Locate the cell with the specified text and output its (X, Y) center coordinate. 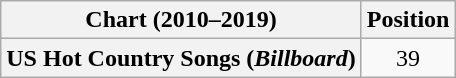
US Hot Country Songs (Billboard) (181, 58)
39 (408, 58)
Chart (2010–2019) (181, 20)
Position (408, 20)
